Output the [X, Y] coordinate of the center of the cell containing the given text.  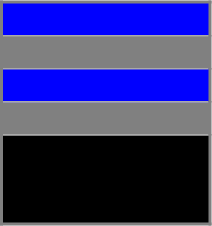
Shorts/Skirt [106, 180]
